Capture the cell that displays the provided text and extract its [x, y] central coordinate. 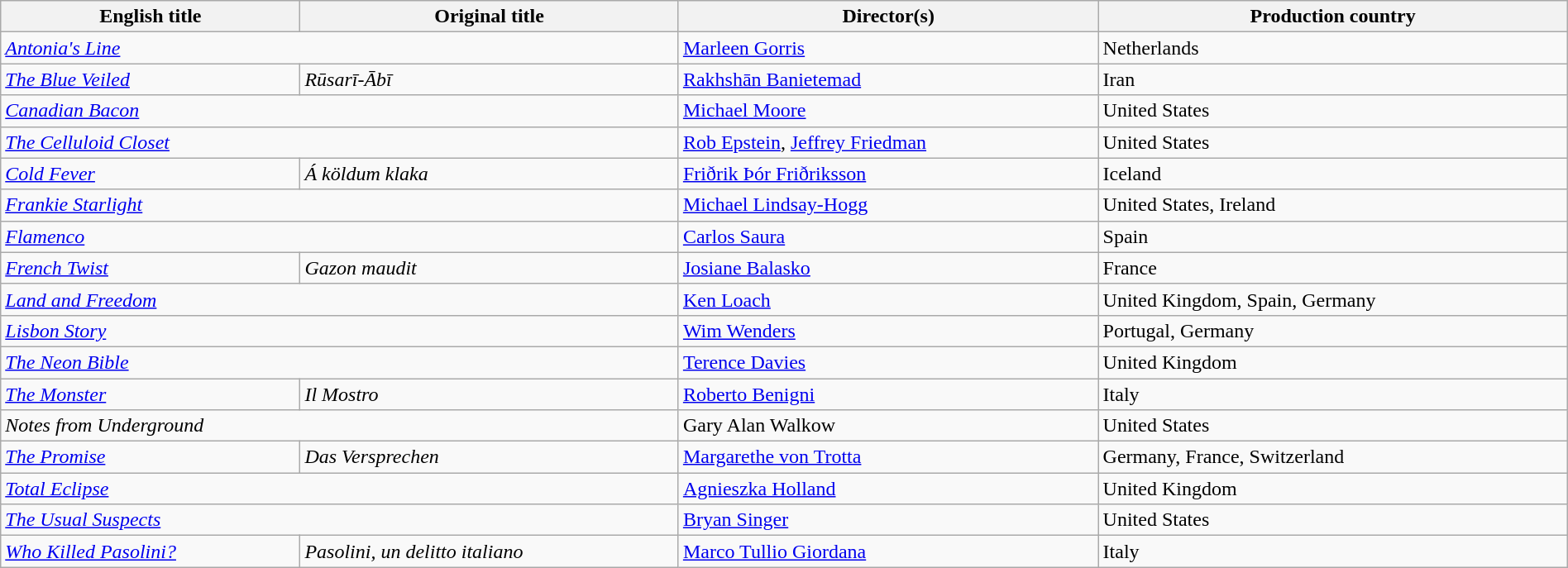
Germany, France, Switzerland [1333, 457]
Il Mostro [490, 394]
The Usual Suspects [340, 520]
Marleen Gorris [888, 48]
Netherlands [1333, 48]
The Neon Bible [340, 362]
Á köldum klaka [490, 174]
Margarethe von Trotta [888, 457]
Spain [1333, 236]
Terence Davies [888, 362]
Total Eclipse [340, 489]
The Monster [151, 394]
Carlos Saura [888, 236]
Das Versprechen [490, 457]
Frankie Starlight [340, 205]
Flamenco [340, 236]
Rūsarī-Ābī [490, 79]
France [1333, 268]
French Twist [151, 268]
Michael Moore [888, 111]
Marco Tullio Giordana [888, 551]
Friðrik Þór Friðriksson [888, 174]
Notes from Underground [340, 426]
Bryan Singer [888, 520]
Antonia's Line [340, 48]
Portugal, Germany [1333, 331]
United Kingdom, Spain, Germany [1333, 299]
Michael Lindsay-Hogg [888, 205]
Who Killed Pasolini? [151, 551]
Josiane Balasko [888, 268]
Gary Alan Walkow [888, 426]
Iran [1333, 79]
Agnieszka Holland [888, 489]
Roberto Benigni [888, 394]
Rob Epstein, Jeffrey Friedman [888, 142]
Gazon maudit [490, 268]
Lisbon Story [340, 331]
English title [151, 17]
Land and Freedom [340, 299]
United States, Ireland [1333, 205]
Cold Fever [151, 174]
Canadian Bacon [340, 111]
Director(s) [888, 17]
The Celluloid Closet [340, 142]
Iceland [1333, 174]
Rakhshān Banietemad [888, 79]
Wim Wenders [888, 331]
Production country [1333, 17]
Pasolini, un delitto italiano [490, 551]
The Blue Veiled [151, 79]
Ken Loach [888, 299]
The Promise [151, 457]
Original title [490, 17]
